Scan for the cell matching the given text and deliver its [X, Y] coordinate at center. 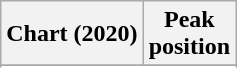
Chart (2020) [72, 34]
Peakposition [189, 34]
